Identify which cell holds the provided text, then report its [X, Y] central coordinate. 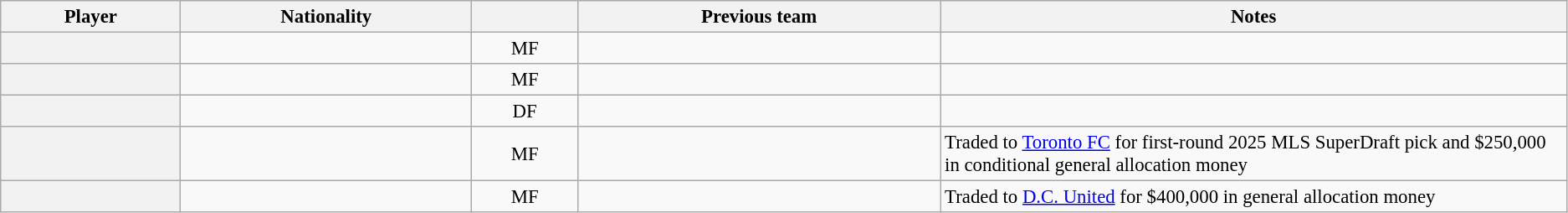
Traded to Toronto FC for first-round 2025 MLS SuperDraft pick and $250,000 in conditional general allocation money [1253, 154]
Player [90, 17]
Nationality [326, 17]
Notes [1253, 17]
Traded to D.C. United for $400,000 in general allocation money [1253, 197]
DF [525, 112]
Previous team [760, 17]
